Scan for the cell matching the given text and deliver its (X, Y) coordinate at center. 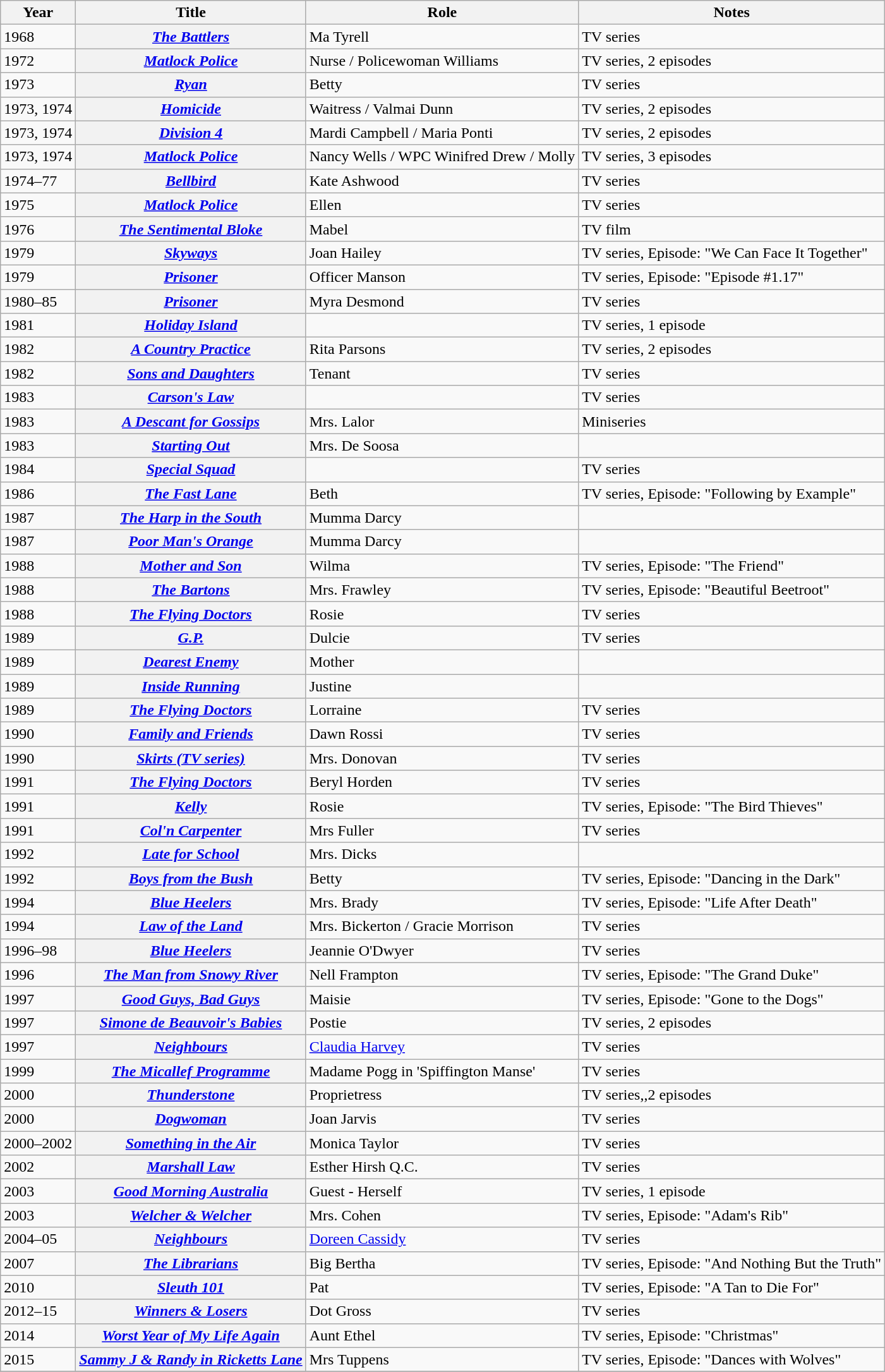
Officer Manson (442, 277)
1999 (38, 1071)
TV series, Episode: "The Grand Duke" (731, 974)
The Fast Lane (191, 494)
Waitress / Valmai Dunn (442, 109)
TV series,,2 episodes (731, 1095)
TV series, Episode: "Adam's Rib" (731, 1215)
Bellbird (191, 181)
Poor Man's Orange (191, 542)
Tenant (442, 373)
Kate Ashwood (442, 181)
Big Bertha (442, 1263)
Title (191, 13)
1976 (38, 229)
TV series, Episode: "Dancing in the Dark" (731, 878)
Dulcie (442, 638)
A Country Practice (191, 349)
Guest - Herself (442, 1191)
Special Squad (191, 470)
Law of the Land (191, 926)
Postie (442, 1023)
Mardi Campbell / Maria Ponti (442, 133)
Rita Parsons (442, 349)
Role (442, 13)
1981 (38, 325)
The Bartons (191, 590)
Carson's Law (191, 398)
Family and Friends (191, 734)
Winners & Losers (191, 1311)
Welcher & Welcher (191, 1215)
Mrs. Brady (442, 902)
Sleuth 101 (191, 1287)
Dawn Rossi (442, 734)
2010 (38, 1287)
Holiday Island (191, 325)
2004–05 (38, 1239)
Mrs. Frawley (442, 590)
1968 (38, 37)
Justine (442, 686)
Mother and Son (191, 566)
Mrs. Donovan (442, 758)
TV series, Episode: "Christmas" (731, 1335)
A Descant for Gossips (191, 422)
2014 (38, 1335)
Mrs Tuppens (442, 1359)
Monica Taylor (442, 1143)
Mrs. Bickerton / Gracie Morrison (442, 926)
Starting Out (191, 446)
1974–77 (38, 181)
TV series, Episode: "Following by Example" (731, 494)
Something in the Air (191, 1143)
The Sentimental Bloke (191, 229)
TV series, Episode: "Gone to the Dogs" (731, 999)
Jeannie O'Dwyer (442, 950)
1973 (38, 85)
TV series, Episode: "The Friend" (731, 566)
Nurse / Policewoman Williams (442, 61)
1980–85 (38, 301)
Notes (731, 13)
Miniseries (731, 422)
Simone de Beauvoir's Babies (191, 1023)
TV film (731, 229)
2002 (38, 1167)
TV series, Episode: "And Nothing But the Truth" (731, 1263)
Lorraine (442, 710)
Inside Running (191, 686)
Kelly (191, 806)
The Librarians (191, 1263)
TV series, Episode: "Life After Death" (731, 902)
The Harp in the South (191, 518)
2015 (38, 1359)
Myra Desmond (442, 301)
2007 (38, 1263)
Dot Gross (442, 1311)
Proprietress (442, 1095)
TV series, Episode: "Episode #1.17" (731, 277)
Boys from the Bush (191, 878)
TV series, Episode: "Beautiful Beetroot" (731, 590)
Beryl Horden (442, 782)
Esther Hirsh Q.C. (442, 1167)
Col'n Carpenter (191, 830)
Pat (442, 1287)
Ellen (442, 205)
Joan Jarvis (442, 1119)
Dogwoman (191, 1119)
Joan Hailey (442, 253)
Thunderstone (191, 1095)
Mrs Fuller (442, 830)
Dearest Enemy (191, 662)
Skyways (191, 253)
Nell Frampton (442, 974)
1986 (38, 494)
Beth (442, 494)
Good Morning Australia (191, 1191)
1996–98 (38, 950)
Mrs. Cohen (442, 1215)
1984 (38, 470)
Mrs. Dicks (442, 854)
TV series, Episode: "We Can Face It Together" (731, 253)
Ryan (191, 85)
TV series, 3 episodes (731, 157)
Aunt Ethel (442, 1335)
Good Guys, Bad Guys (191, 999)
The Battlers (191, 37)
Madame Pogg in 'Spiffington Manse' (442, 1071)
1975 (38, 205)
Ma Tyrell (442, 37)
1972 (38, 61)
Claudia Harvey (442, 1047)
The Micallef Programme (191, 1071)
Marshall Law (191, 1167)
TV series, Episode: "Dances with Wolves" (731, 1359)
Homicide (191, 109)
Doreen Cassidy (442, 1239)
TV series, Episode: "The Bird Thieves" (731, 806)
Mother (442, 662)
The Man from Snowy River (191, 974)
2012–15 (38, 1311)
Worst Year of My Life Again (191, 1335)
2000–2002 (38, 1143)
1996 (38, 974)
Wilma (442, 566)
TV series, Episode: "A Tan to Die For" (731, 1287)
Sammy J & Randy in Ricketts Lane (191, 1359)
G.P. (191, 638)
Mrs. De Soosa (442, 446)
Maisie (442, 999)
Division 4 (191, 133)
Mabel (442, 229)
Nancy Wells / WPC Winifred Drew / Molly (442, 157)
Year (38, 13)
Mrs. Lalor (442, 422)
Late for School (191, 854)
Skirts (TV series) (191, 758)
Sons and Daughters (191, 373)
